Identify which cell holds the provided text, then report its [X, Y] central coordinate. 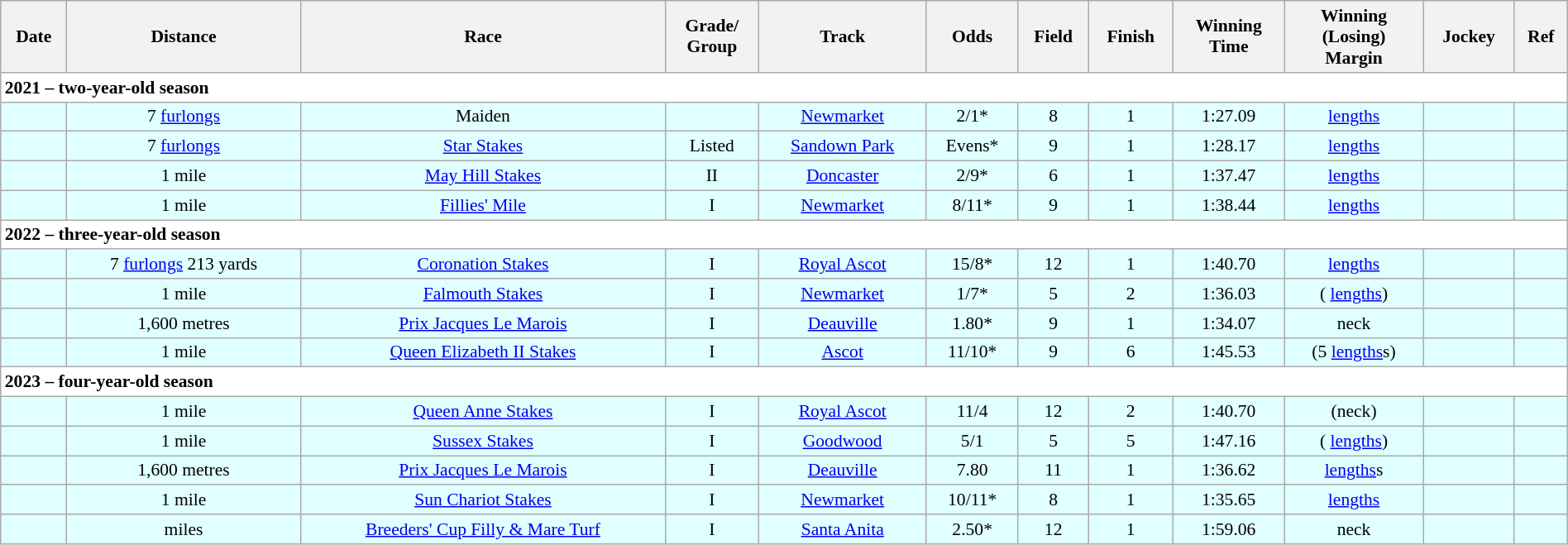
Field [1054, 36]
1:35.65 [1229, 500]
1:27.09 [1229, 117]
Falmouth Stakes [483, 294]
5/1 [973, 441]
1:45.53 [1229, 352]
1:28.17 [1229, 146]
(neck) [1353, 412]
7 furlongs 213 yards [184, 265]
2/1* [973, 117]
10/11* [973, 500]
1:34.07 [1229, 323]
Doncaster [842, 176]
2023 – four-year-old season [784, 382]
Sandown Park [842, 146]
1:38.44 [1229, 205]
Finish [1131, 36]
II [712, 176]
Fillies' Mile [483, 205]
1:37.47 [1229, 176]
Queen Elizabeth II Stakes [483, 352]
Grade/Group [712, 36]
Goodwood [842, 441]
11 [1054, 471]
Evens* [973, 146]
(5 lengthss) [1353, 352]
Breeders' Cup Filly & Mare Turf [483, 529]
Sun Chariot Stakes [483, 500]
Race [483, 36]
1:47.16 [1229, 441]
Coronation Stakes [483, 265]
Track [842, 36]
Odds [973, 36]
1:59.06 [1229, 529]
11/4 [973, 412]
2/9* [973, 176]
Date [34, 36]
miles [184, 529]
Maiden [483, 117]
Sussex Stakes [483, 441]
WinningTime [1229, 36]
Ascot [842, 352]
2021 – two-year-old season [784, 88]
1/7* [973, 294]
1.80* [973, 323]
1:36.62 [1229, 471]
2.50* [973, 529]
Winning(Losing)Margin [1353, 36]
Santa Anita [842, 529]
11/10* [973, 352]
Distance [184, 36]
8/11* [973, 205]
May Hill Stakes [483, 176]
Star Stakes [483, 146]
Ref [1541, 36]
1:36.03 [1229, 294]
7.80 [973, 471]
15/8* [973, 265]
Listed [712, 146]
Jockey [1469, 36]
lengthss [1353, 471]
Queen Anne Stakes [483, 412]
2022 – three-year-old season [784, 235]
